Detect which cell encompasses the target text, then output its [x, y] center coordinate. 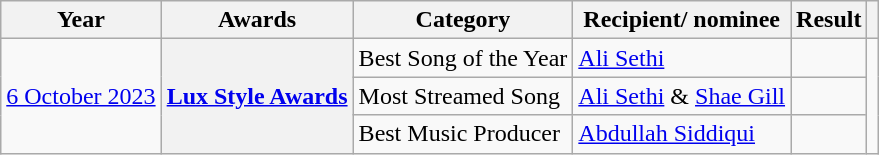
Recipient/ nominee [682, 20]
Year [81, 20]
Most Streamed Song [463, 96]
Awards [257, 20]
Category [463, 20]
Abdullah Siddiqui [682, 134]
Lux Style Awards [257, 96]
Result [829, 20]
Ali Sethi [682, 58]
Best Song of the Year [463, 58]
Ali Sethi & Shae Gill [682, 96]
6 October 2023 [81, 96]
Best Music Producer [463, 134]
